Detect which cell encompasses the target text, then output its (X, Y) center coordinate. 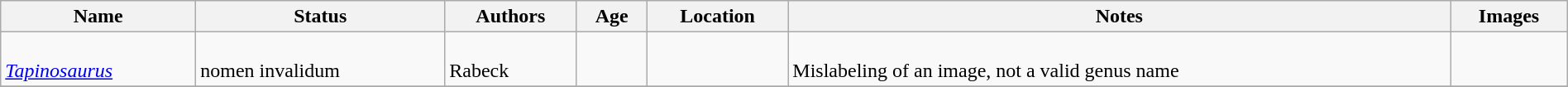
Authors (511, 17)
Age (612, 17)
Status (321, 17)
Mislabeling of an image, not a valid genus name (1120, 60)
Rabeck (511, 60)
Tapinosaurus (98, 60)
Location (717, 17)
Notes (1120, 17)
nomen invalidum (321, 60)
Name (98, 17)
Images (1508, 17)
